Determine the (x, y) coordinate at the center of the cell enclosing the given text.  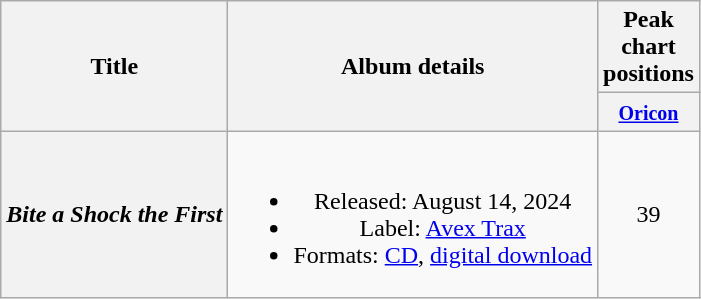
Title (114, 66)
Oricon (649, 112)
Released: August 14, 2024Label: Avex TraxFormats: CD, digital download (413, 214)
39 (649, 214)
Peak chart positions (649, 47)
Bite a Shock the First (114, 214)
Album details (413, 66)
